Return [X, Y] of the center of cell containing provided text 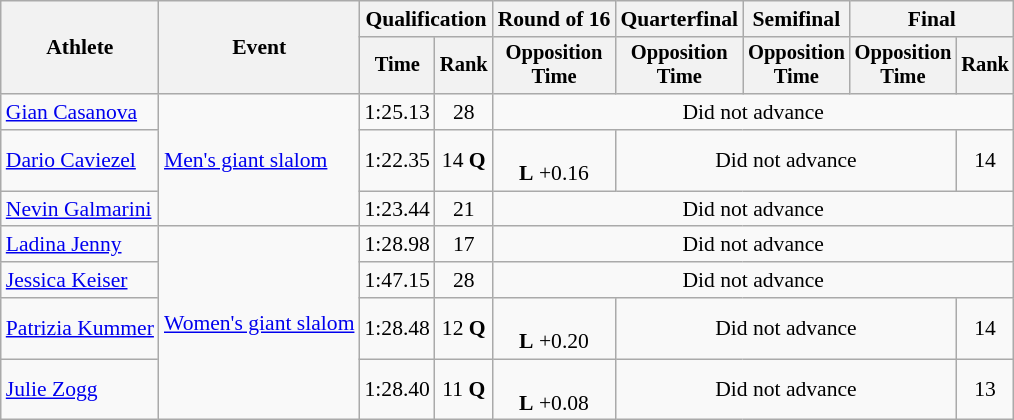
Round of 16 [554, 19]
17 [464, 245]
Athlete [80, 48]
Time [396, 66]
Semifinal [796, 19]
12 Q [464, 328]
1:28.48 [396, 328]
Jessica Keiser [80, 280]
Patrizia Kummer [80, 328]
Final [932, 19]
L +0.16 [554, 160]
1:28.40 [396, 390]
Qualification [426, 19]
21 [464, 209]
Event [260, 48]
1:22.35 [396, 160]
Gian Casanova [80, 112]
L +0.08 [554, 390]
Quarterfinal [679, 19]
Men's giant slalom [260, 160]
Julie Zogg [80, 390]
11 Q [464, 390]
13 [985, 390]
Ladina Jenny [80, 245]
1:47.15 [396, 280]
Nevin Galmarini [80, 209]
1:28.98 [396, 245]
1:25.13 [396, 112]
Dario Caviezel [80, 160]
1:23.44 [396, 209]
14 Q [464, 160]
L +0.20 [554, 328]
